Pinpoint the cell where the given text exists, returning its [x, y] midpoint coordinate. 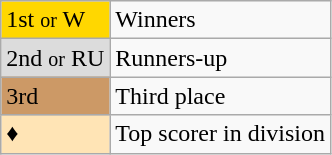
3rd [56, 96]
Top scorer in division [220, 134]
♦ [56, 134]
2nd or RU [56, 58]
Runners-up [220, 58]
1st or W [56, 20]
Winners [220, 20]
Third place [220, 96]
